For the text-containing cell, return its midpoint in [x, y] coordinate format. 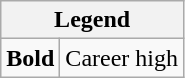
Legend [92, 20]
Career high [122, 58]
Bold [30, 58]
